Pinpoint the cell where the given text exists, returning its [X, Y] midpoint coordinate. 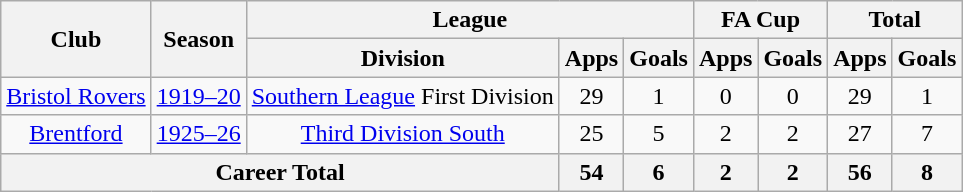
Career Total [280, 172]
8 [927, 172]
Brentford [76, 134]
56 [860, 172]
Southern League First Division [402, 96]
6 [659, 172]
Third Division South [402, 134]
1919–20 [198, 96]
5 [659, 134]
Season [198, 39]
Total [895, 20]
27 [860, 134]
25 [591, 134]
League [470, 20]
54 [591, 172]
1925–26 [198, 134]
Bristol Rovers [76, 96]
7 [927, 134]
Club [76, 39]
FA Cup [760, 20]
Division [402, 58]
